Identify which cell holds the provided text, then report its [X, Y] central coordinate. 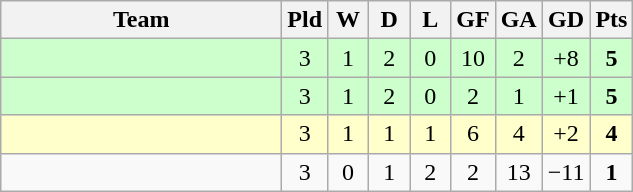
Pts [612, 20]
−11 [566, 172]
GA [518, 20]
13 [518, 172]
10 [473, 58]
6 [473, 134]
Pld [305, 20]
D [390, 20]
+1 [566, 96]
L [430, 20]
+8 [566, 58]
Team [142, 20]
GF [473, 20]
+2 [566, 134]
W [348, 20]
GD [566, 20]
